Identify which cell holds the provided text, then report its (x, y) central coordinate. 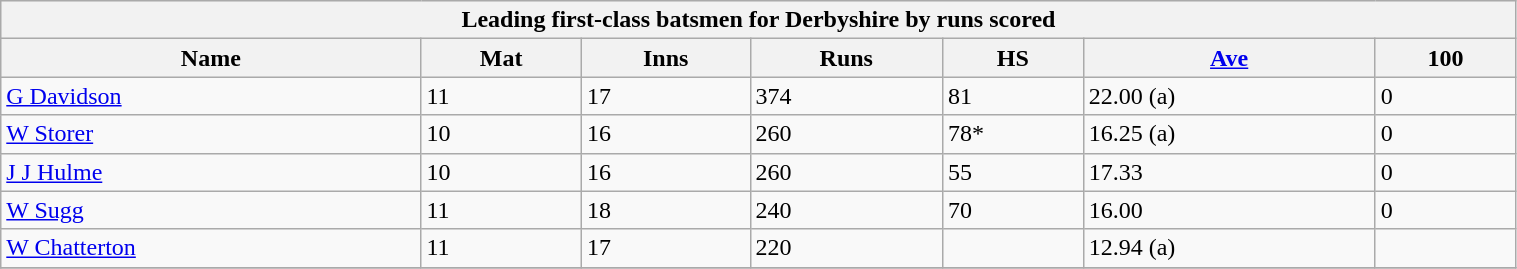
22.00 (a) (1229, 96)
HS (1014, 58)
Runs (846, 58)
Inns (666, 58)
70 (1014, 210)
16.25 (a) (1229, 134)
81 (1014, 96)
Name (211, 58)
78* (1014, 134)
240 (846, 210)
17.33 (1229, 172)
18 (666, 210)
Ave (1229, 58)
G Davidson (211, 96)
100 (1446, 58)
Leading first-class batsmen for Derbyshire by runs scored (758, 20)
J J Hulme (211, 172)
12.94 (a) (1229, 248)
Mat (502, 58)
220 (846, 248)
W Storer (211, 134)
55 (1014, 172)
W Sugg (211, 210)
16.00 (1229, 210)
374 (846, 96)
W Chatterton (211, 248)
